Determine the [x, y] coordinate at the center of the cell enclosing the given text.  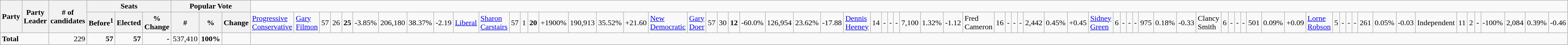
Before1 [101, 23]
Liberal [466, 23]
Gary Doer [697, 23]
Total [25, 39]
2,442 [1033, 23]
Seats [129, 6]
Clancy Smith [1209, 23]
30 [723, 23]
Lorne Robson [1319, 23]
+1900% [554, 23]
Party [11, 16]
11 [1462, 23]
+0.45 [1078, 23]
+21.60 [636, 23]
16 [1000, 23]
0.39% [1537, 23]
0.45% [1056, 23]
Dennis Heeney [857, 23]
35.52% [610, 23]
190,913 [582, 23]
0.05% [1384, 23]
# ofcandidates [68, 16]
Popular Vote [211, 6]
12 [734, 23]
Progressive Conservative [272, 23]
-1.12 [953, 23]
Sidney Green [1101, 23]
-3.85% [365, 23]
-2.19 [443, 23]
-0.46 [1558, 23]
+0.09 [1296, 23]
0.18% [1165, 23]
0.09% [1273, 23]
Change [236, 23]
38.37% [421, 23]
5 [1336, 23]
14 [876, 23]
% Change [157, 23]
-0.33 [1186, 23]
-17.88 [832, 23]
229 [68, 39]
Fred Cameron [978, 23]
2 [1471, 23]
New Democratic [668, 23]
26 [336, 23]
261 [1365, 23]
Elected [129, 23]
-0.03 [1406, 23]
# [185, 23]
2,084 [1515, 23]
206,180 [393, 23]
1 [524, 23]
% [211, 23]
Gary Filmon [307, 23]
537,410 [185, 39]
100% [211, 39]
Independent [1436, 23]
23.62% [807, 23]
126,954 [779, 23]
-60.0% [752, 23]
Party Leader [35, 16]
501 [1254, 23]
Sharon Carstairs [494, 23]
-100% [1493, 23]
20 [534, 23]
975 [1146, 23]
1.32% [932, 23]
7,100 [910, 23]
25 [347, 23]
